Locate the cell with the specified text and output its [X, Y] center coordinate. 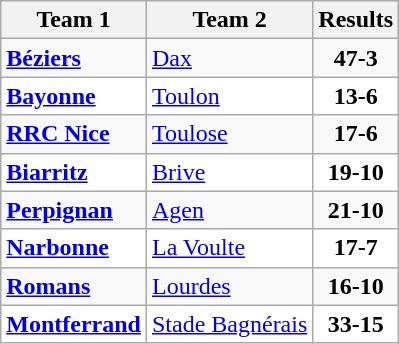
33-15 [356, 324]
17-6 [356, 134]
Toulon [229, 96]
Dax [229, 58]
Team 2 [229, 20]
16-10 [356, 286]
Lourdes [229, 286]
17-7 [356, 248]
Bayonne [74, 96]
Narbonne [74, 248]
La Voulte [229, 248]
Agen [229, 210]
Team 1 [74, 20]
19-10 [356, 172]
Biarritz [74, 172]
13-6 [356, 96]
Béziers [74, 58]
Romans [74, 286]
Montferrand [74, 324]
21-10 [356, 210]
Perpignan [74, 210]
47-3 [356, 58]
Toulose [229, 134]
Results [356, 20]
Brive [229, 172]
Stade Bagnérais [229, 324]
RRC Nice [74, 134]
